From the cell containing the given text, extract its center point as (X, Y) coordinate. 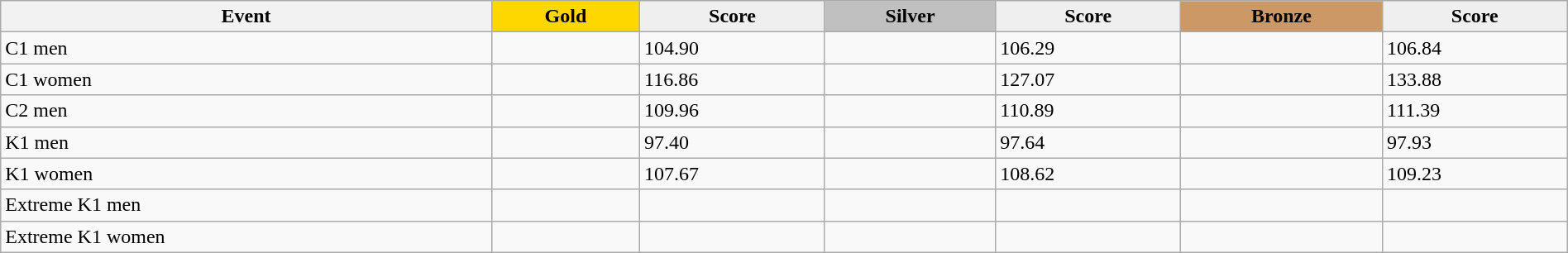
109.96 (733, 111)
Silver (910, 17)
97.93 (1475, 142)
106.29 (1088, 48)
133.88 (1475, 79)
107.67 (733, 174)
Extreme K1 women (246, 236)
127.07 (1088, 79)
Extreme K1 men (246, 205)
109.23 (1475, 174)
116.86 (733, 79)
C1 men (246, 48)
108.62 (1088, 174)
C1 women (246, 79)
K1 women (246, 174)
97.64 (1088, 142)
111.39 (1475, 111)
110.89 (1088, 111)
K1 men (246, 142)
Gold (566, 17)
106.84 (1475, 48)
C2 men (246, 111)
97.40 (733, 142)
Bronze (1282, 17)
104.90 (733, 48)
Event (246, 17)
